From the cell containing the given text, extract its center point as (x, y) coordinate. 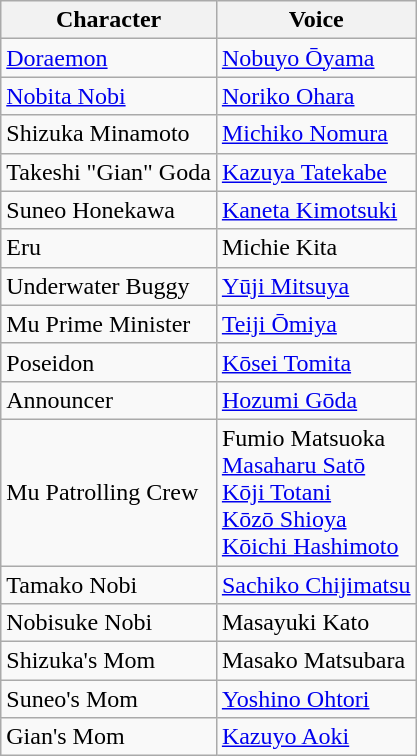
Kōsei Tomita (316, 362)
Voice (316, 20)
Sachiko Chijimatsu (316, 585)
Noriko Ohara (316, 96)
Hozumi Gōda (316, 400)
Tamako Nobi (109, 585)
Takeshi "Gian" Goda (109, 172)
Teiji Ōmiya (316, 324)
Gian's Mom (109, 737)
Shizuka Minamoto (109, 134)
Underwater Buggy (109, 286)
Announcer (109, 400)
Michiko Nomura (316, 134)
Masako Matsubara (316, 661)
Doraemon (109, 58)
Yoshino Ohtori (316, 699)
Nobisuke Nobi (109, 623)
Eru (109, 248)
Kazuyo Aoki (316, 737)
Suneo's Mom (109, 699)
Mu Prime Minister (109, 324)
Michie Kita (316, 248)
Yūji Mitsuya (316, 286)
Kaneta Kimotsuki (316, 210)
Mu Patrolling Crew (109, 492)
Poseidon (109, 362)
Character (109, 20)
Fumio MatsuokaMasaharu SatōKōji TotaniKōzō ShioyaKōichi Hashimoto (316, 492)
Kazuya Tatekabe (316, 172)
Nobuyo Ōyama (316, 58)
Nobita Nobi (109, 96)
Shizuka's Mom (109, 661)
Masayuki Kato (316, 623)
Suneo Honekawa (109, 210)
